Provide the (X, Y) coordinate of the cell's center where the given text is located.  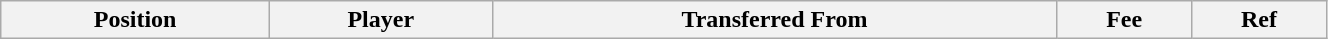
Player (380, 20)
Transferred From (774, 20)
Fee (1124, 20)
Position (136, 20)
Ref (1260, 20)
